Locate the cell with the specified text and output its (X, Y) center coordinate. 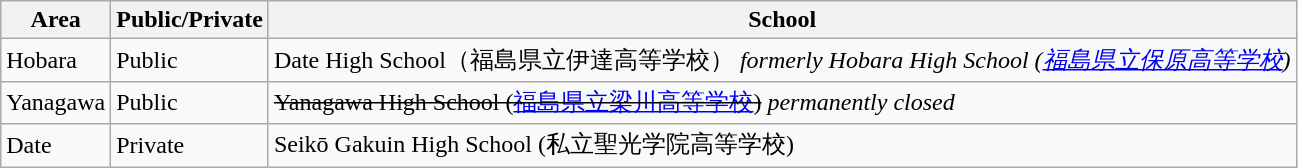
Private (190, 146)
Date (56, 146)
Public/Private (190, 20)
Area (56, 20)
Yanagawa High School (福島県立梁川高等学校) permanently closed (782, 102)
School (782, 20)
Seikō Gakuin High School (私立聖光学院高等学校) (782, 146)
Date High School（福島県立伊達高等学校） formerly Hobara High School (福島県立保原高等学校) (782, 60)
Yanagawa (56, 102)
Hobara (56, 60)
